Identify which cell holds the provided text, then report its (X, Y) central coordinate. 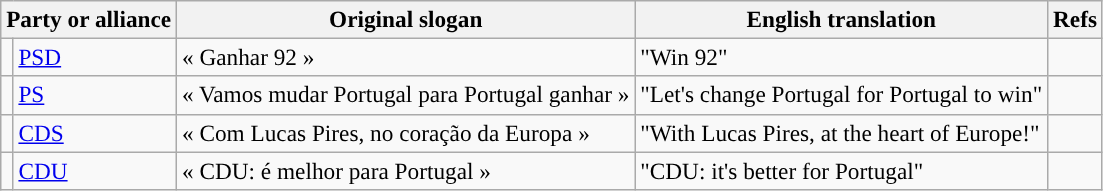
"Win 92" (842, 57)
« Ganhar 92 » (406, 57)
"With Lucas Pires, at the heart of Europe!" (842, 133)
« Com Lucas Pires, no coração da Europa » (406, 133)
"Let's change Portugal for Portugal to win" (842, 95)
CDS (95, 133)
Party or alliance (89, 19)
« Vamos mudar Portugal para Portugal ganhar » (406, 95)
Refs (1076, 19)
Original slogan (406, 19)
PS (95, 95)
PSD (95, 57)
CDU (95, 170)
« CDU: é melhor para Portugal » (406, 170)
English translation (842, 19)
"CDU: it's better for Portugal" (842, 170)
